Determine the (x, y) coordinate at the center of the cell enclosing the given text.  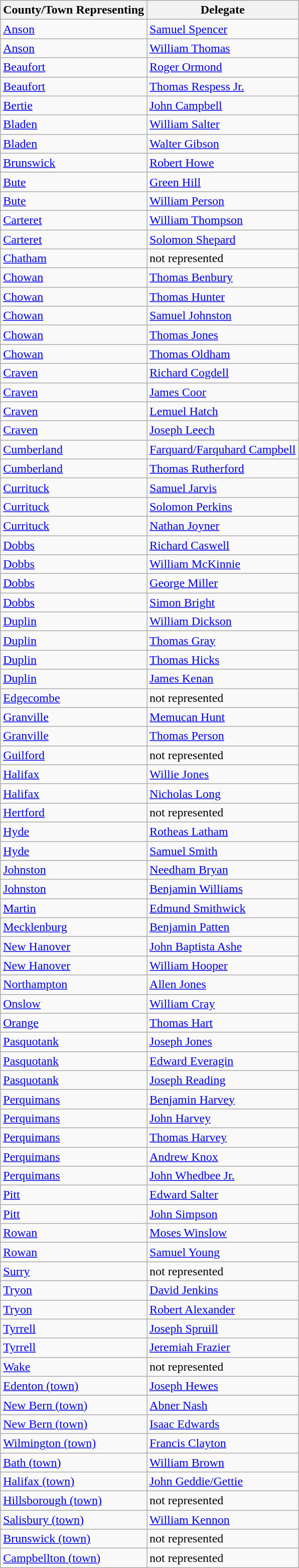
Delegate (223, 10)
Edward Salter (223, 1195)
John Harvey (223, 1118)
Onslow (74, 1004)
Samuel Young (223, 1252)
Nathan Joyner (223, 526)
Walter Gibson (223, 144)
Thomas Oldham (223, 354)
Hertford (74, 812)
Joseph Reading (223, 1080)
Thomas Rutherford (223, 468)
Samuel Spencer (223, 29)
Thomas Hunter (223, 297)
Benjamin Williams (223, 889)
Edenton (town) (74, 1386)
Thomas Jones (223, 335)
George Miller (223, 583)
Wilmington (town) (74, 1443)
Solomon Shepard (223, 239)
William Hooper (223, 966)
Guilford (74, 755)
Robert Howe (223, 163)
Solomon Perkins (223, 507)
Rotheas Latham (223, 831)
Andrew Knox (223, 1156)
Halifax (town) (74, 1482)
Mecklenburg (74, 927)
Benjamin Harvey (223, 1099)
Samuel Smith (223, 851)
Robert Alexander (223, 1309)
John Geddie/Gettie (223, 1482)
William Thomas (223, 48)
Thomas Hicks (223, 660)
Hillsborough (town) (74, 1501)
Edmund Smithwick (223, 908)
William Dickson (223, 622)
Salisbury (town) (74, 1520)
William Kennon (223, 1520)
Bath (town) (74, 1463)
Brunswick (74, 163)
Francis Clayton (223, 1443)
Thomas Gray (223, 641)
Joseph Jones (223, 1042)
Nicholas Long (223, 793)
William Cray (223, 1004)
John Simpson (223, 1214)
James Coor (223, 392)
Roger Ormond (223, 67)
Moses Winslow (223, 1233)
County/Town Representing (74, 10)
Edward Everagin (223, 1061)
Martin (74, 908)
Samuel Johnston (223, 316)
Brunswick (town) (74, 1539)
John Baptista Ashe (223, 946)
Farquard/Farquhard Campbell (223, 449)
Wake (74, 1367)
Samuel Jarvis (223, 488)
Needham Bryan (223, 870)
Memucan Hunt (223, 717)
Jeremiah Frazier (223, 1348)
Green Hill (223, 182)
Thomas Benbury (223, 278)
Simon Bright (223, 602)
Thomas Hart (223, 1023)
Lemuel Hatch (223, 411)
Orange (74, 1023)
William Thompson (223, 220)
Joseph Spruill (223, 1329)
Richard Cogdell (223, 373)
William Brown (223, 1463)
William McKinnie (223, 564)
Willie Jones (223, 774)
Joseph Hewes (223, 1386)
William Salter (223, 125)
Allen Jones (223, 985)
Isaac Edwards (223, 1424)
Campbellton (town) (74, 1558)
Thomas Harvey (223, 1137)
Surry (74, 1271)
John Campbell (223, 105)
John Whedbee Jr. (223, 1176)
Thomas Respess Jr. (223, 86)
David Jenkins (223, 1290)
Benjamin Patten (223, 927)
Bertie (74, 105)
Chatham (74, 259)
Edgecombe (74, 698)
James Kenan (223, 679)
Northampton (74, 985)
William Person (223, 201)
Richard Caswell (223, 545)
Abner Nash (223, 1405)
Joseph Leech (223, 430)
Thomas Person (223, 736)
